For the text-containing cell, return its midpoint in (x, y) coordinate format. 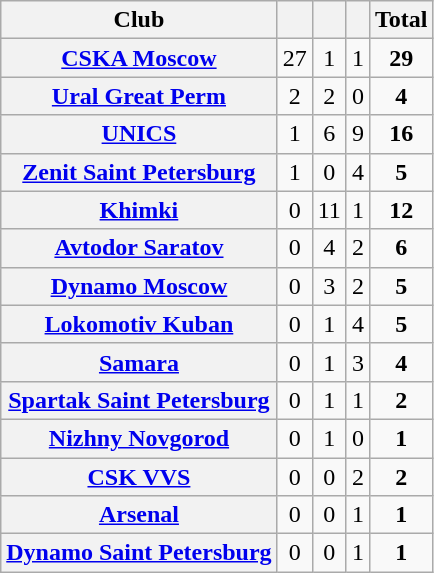
Samara (139, 362)
Ural Great Perm (139, 96)
29 (401, 58)
Khimki (139, 210)
16 (401, 134)
UNICS (139, 134)
Club (139, 20)
27 (294, 58)
11 (329, 210)
12 (401, 210)
9 (358, 134)
Avtodor Saratov (139, 248)
Dynamo Saint Petersburg (139, 553)
Nizhny Novgorod (139, 438)
Arsenal (139, 515)
Lokomotiv Kuban (139, 324)
Total (401, 20)
CSK VVS (139, 477)
Zenit Saint Petersburg (139, 172)
CSKA Moscow (139, 58)
Dynamo Moscow (139, 286)
Spartak Saint Petersburg (139, 400)
